Output the [X, Y] coordinate of the center of the cell containing the given text.  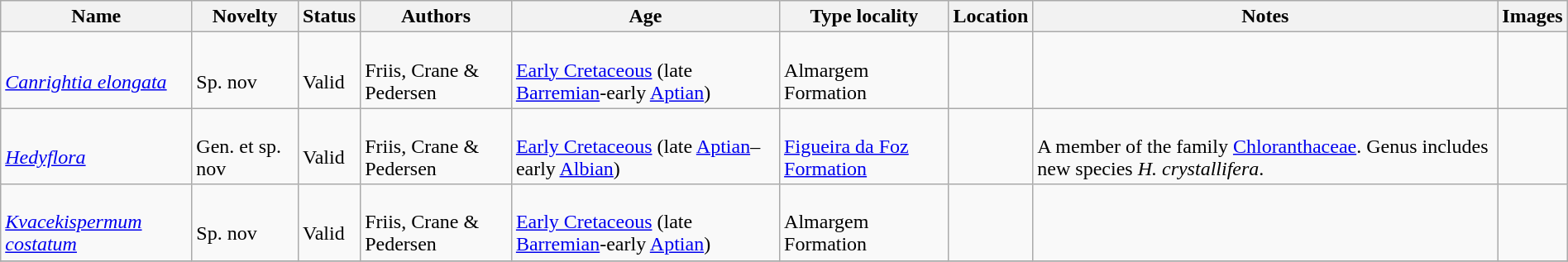
Early Cretaceous (late Aptian–early Albian) [645, 146]
Type locality [864, 17]
Canrightia elongata [96, 70]
Status [329, 17]
Location [991, 17]
Gen. et sp. nov [245, 146]
Hedyflora [96, 146]
Age [645, 17]
Kvacekispermum costatum [96, 222]
Notes [1265, 17]
A member of the family Chloranthaceae. Genus includes new species H. crystallifera. [1265, 146]
Figueira da Foz Formation [864, 146]
Novelty [245, 17]
Name [96, 17]
Authors [437, 17]
Images [1532, 17]
